Detect which cell encompasses the target text, then output its [x, y] center coordinate. 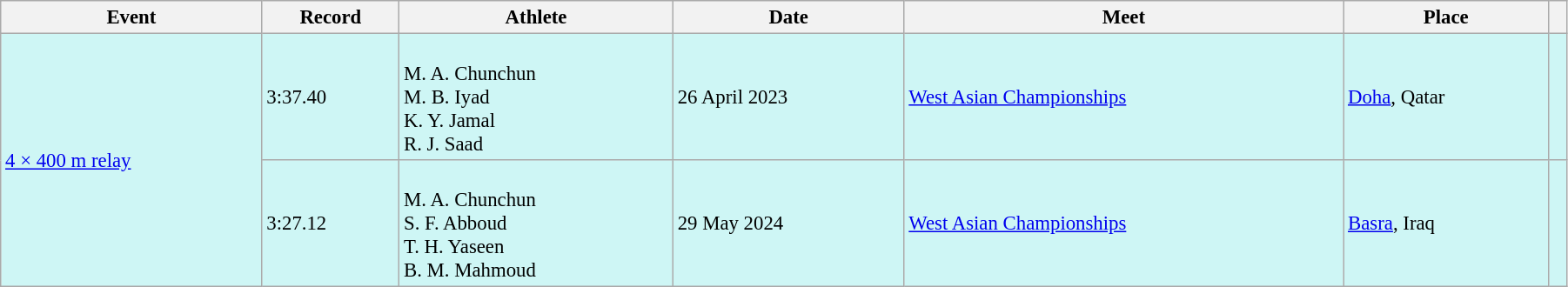
29 May 2024 [788, 224]
3:27.12 [331, 224]
Place [1446, 17]
4 × 400 m relay [131, 160]
M. A. ChunchunM. B. IyadK. Y. JamalR. J. Saad [536, 97]
Meet [1124, 17]
Athlete [536, 17]
Record [331, 17]
3:37.40 [331, 97]
Date [788, 17]
26 April 2023 [788, 97]
Basra, Iraq [1446, 224]
M. A. ChunchunS. F. AbboudT. H. YaseenB. M. Mahmoud [536, 224]
Event [131, 17]
Doha, Qatar [1446, 97]
